Extract the [X, Y] coordinate from the center of the cell holding the provided text.  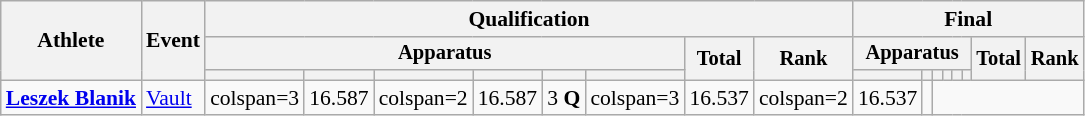
Event [173, 40]
Athlete [71, 40]
3 Q [564, 98]
Qualification [529, 19]
Final [968, 19]
Vault [173, 98]
Leszek Blanik [71, 98]
